Capture the cell that displays the provided text and extract its (X, Y) central coordinate. 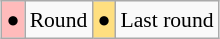
Last round (168, 20)
Round (59, 20)
